Pinpoint the cell where the given text exists, returning its [x, y] midpoint coordinate. 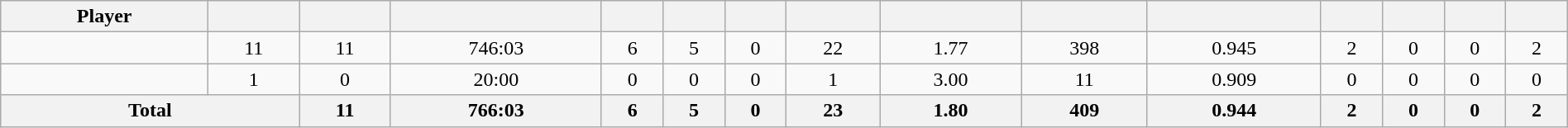
23 [834, 111]
20:00 [496, 79]
766:03 [496, 111]
0.944 [1234, 111]
1.80 [951, 111]
0.945 [1234, 48]
409 [1084, 111]
Total [151, 111]
22 [834, 48]
746:03 [496, 48]
398 [1084, 48]
Player [104, 17]
3.00 [951, 79]
1.77 [951, 48]
0.909 [1234, 79]
